Return (X, Y) of the center of cell containing provided text 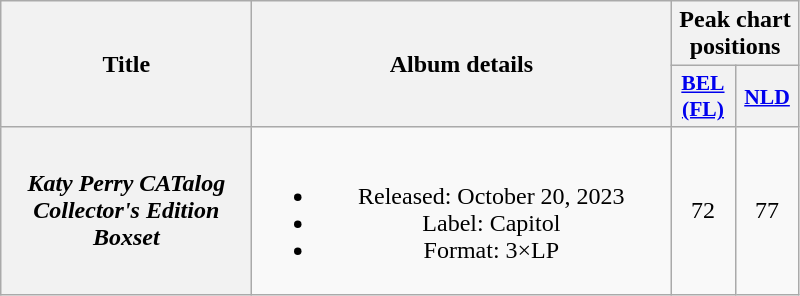
Katy Perry CATalog Collector's Edition Boxset (126, 210)
Title (126, 64)
77 (767, 210)
Peak chart positions (735, 34)
Released: October 20, 2023Label: CapitolFormat: 3×LP (462, 210)
BEL(FL) (703, 96)
72 (703, 210)
NLD (767, 96)
Album details (462, 64)
